Return (X, Y) of the center of cell containing provided text 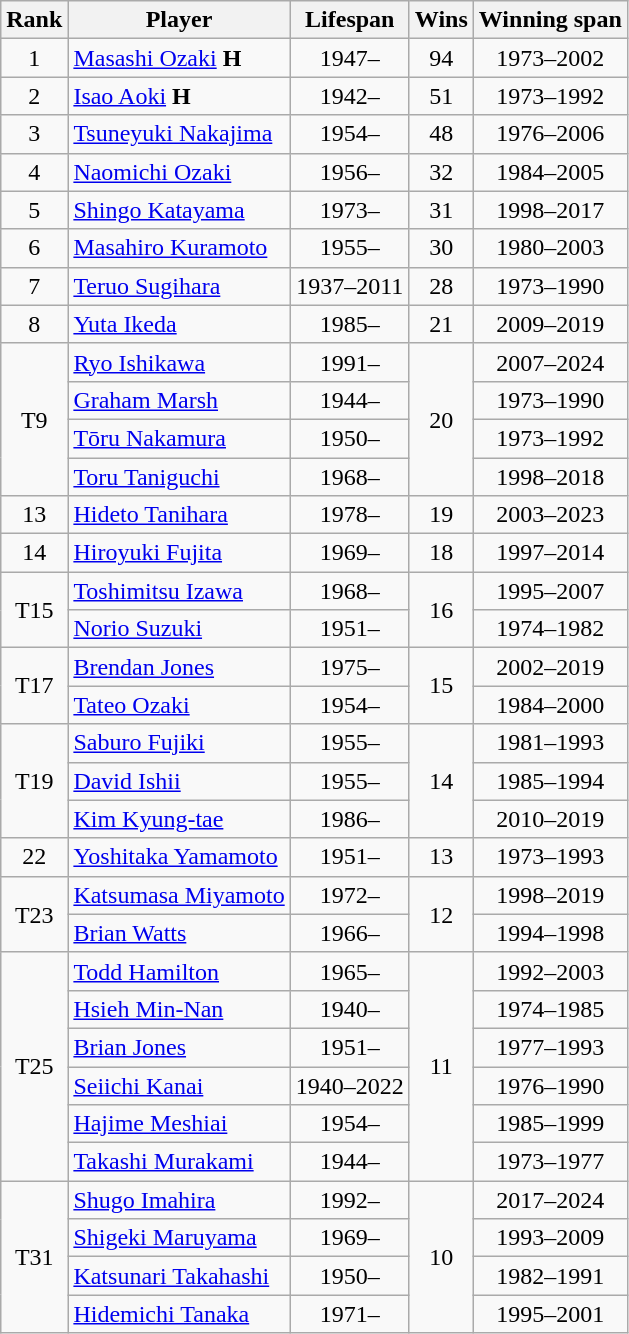
1985–1999 (550, 1124)
1992– (350, 1200)
Ryo Ishikawa (179, 362)
1984–2005 (550, 172)
2002–2019 (550, 667)
Hidemichi Tanaka (179, 1314)
4 (34, 172)
Toru Taniguchi (179, 477)
19 (441, 515)
Saburo Fujiki (179, 743)
Winning span (550, 20)
1974–1985 (550, 1009)
Rank (34, 20)
1975– (350, 667)
Norio Suzuki (179, 629)
Tsuneyuki Nakajima (179, 134)
Brian Watts (179, 933)
Graham Marsh (179, 400)
1947– (350, 58)
16 (441, 610)
1976–2006 (550, 134)
Takashi Murakami (179, 1162)
1981–1993 (550, 743)
T17 (34, 686)
21 (441, 324)
32 (441, 172)
Lifespan (350, 20)
1974–1982 (550, 629)
1993–2009 (550, 1238)
1998–2018 (550, 477)
1982–1991 (550, 1276)
Wins (441, 20)
Shingo Katayama (179, 210)
Yuta Ikeda (179, 324)
1985–1994 (550, 781)
48 (441, 134)
T23 (34, 914)
Shigeki Maruyama (179, 1238)
T19 (34, 781)
1985– (350, 324)
Hsieh Min-Nan (179, 1009)
1973–2002 (550, 58)
1973– (350, 210)
T31 (34, 1257)
8 (34, 324)
Brendan Jones (179, 667)
Katsunari Takahashi (179, 1276)
94 (441, 58)
12 (441, 914)
3 (34, 134)
1978– (350, 515)
7 (34, 286)
Isao Aoki H (179, 96)
51 (441, 96)
Masashi Ozaki H (179, 58)
Shugo Imahira (179, 1200)
Naomichi Ozaki (179, 172)
T15 (34, 610)
Hajime Meshiai (179, 1124)
Masahiro Kuramoto (179, 248)
Tateo Ozaki (179, 705)
10 (441, 1257)
1966– (350, 933)
Hiroyuki Fujita (179, 553)
Seiichi Kanai (179, 1085)
Tōru Nakamura (179, 438)
15 (441, 686)
2 (34, 96)
Katsumasa Miyamoto (179, 895)
1972– (350, 895)
1997–2014 (550, 553)
1973–1977 (550, 1162)
Brian Jones (179, 1047)
Todd Hamilton (179, 971)
28 (441, 286)
1995–2001 (550, 1314)
1937–2011 (350, 286)
1 (34, 58)
2017–2024 (550, 1200)
1980–2003 (550, 248)
1995–2007 (550, 591)
1956– (350, 172)
1976–1990 (550, 1085)
2003–2023 (550, 515)
1986– (350, 819)
2010–2019 (550, 819)
20 (441, 419)
1973–1993 (550, 857)
1998–2019 (550, 895)
1971– (350, 1314)
6 (34, 248)
22 (34, 857)
1991– (350, 362)
1984–2000 (550, 705)
1994–1998 (550, 933)
T9 (34, 419)
Hideto Tanihara (179, 515)
Yoshitaka Yamamoto (179, 857)
1998–2017 (550, 210)
1942– (350, 96)
Kim Kyung-tae (179, 819)
1977–1993 (550, 1047)
1965– (350, 971)
Teruo Sugihara (179, 286)
David Ishii (179, 781)
2009–2019 (550, 324)
2007–2024 (550, 362)
11 (441, 1066)
T25 (34, 1066)
30 (441, 248)
1940– (350, 1009)
Toshimitsu Izawa (179, 591)
31 (441, 210)
Player (179, 20)
5 (34, 210)
1992–2003 (550, 971)
1940–2022 (350, 1085)
18 (441, 553)
